Determine the [x, y] coordinate at the center of the cell enclosing the given text.  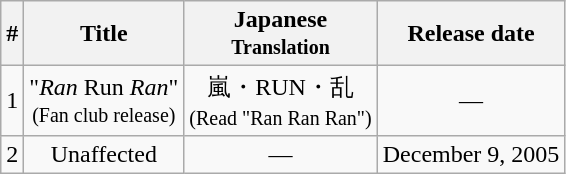
December 9, 2005 [471, 154]
# [12, 34]
1 [12, 101]
Release date [471, 34]
嵐・RUN・乱(Read "Ran Ran Ran") [280, 101]
"Ran Run Ran"(Fan club release) [104, 101]
Unaffected [104, 154]
2 [12, 154]
Title [104, 34]
JapaneseTranslation [280, 34]
